Pinpoint the cell where the given text exists, returning its (X, Y) midpoint coordinate. 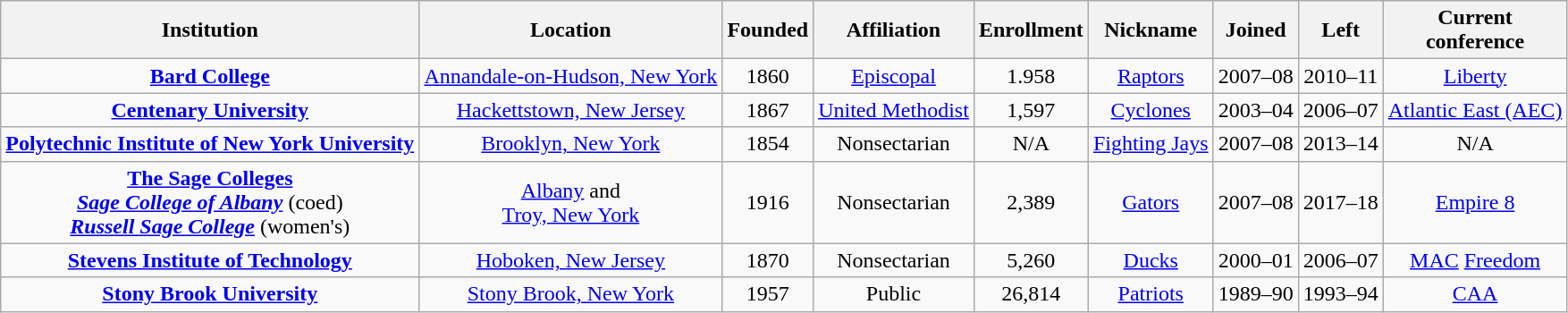
5,260 (1031, 260)
Patriots (1151, 294)
Bard College (210, 76)
Empire 8 (1475, 202)
Albany andTroy, New York (570, 202)
Fighting Jays (1151, 144)
United Methodist (894, 110)
Hackettstown, New Jersey (570, 110)
1854 (768, 144)
Affiliation (894, 30)
1.958 (1031, 76)
Public (894, 294)
1,597 (1031, 110)
Location (570, 30)
Left (1341, 30)
Liberty (1475, 76)
Brooklyn, New York (570, 144)
2010–11 (1341, 76)
Polytechnic Institute of New York University (210, 144)
The Sage CollegesSage College of Albany (coed)Russell Sage College (women's) (210, 202)
1870 (768, 260)
Cyclones (1151, 110)
2017–18 (1341, 202)
2013–14 (1341, 144)
2,389 (1031, 202)
1989–90 (1255, 294)
Centenary University (210, 110)
Stevens Institute of Technology (210, 260)
Stony Brook, New York (570, 294)
1957 (768, 294)
1916 (768, 202)
Gators (1151, 202)
2003–04 (1255, 110)
Annandale-on-Hudson, New York (570, 76)
Ducks (1151, 260)
Raptors (1151, 76)
Institution (210, 30)
Hoboken, New Jersey (570, 260)
CAA (1475, 294)
Atlantic East (AEC) (1475, 110)
1993–94 (1341, 294)
1867 (768, 110)
Currentconference (1475, 30)
26,814 (1031, 294)
Enrollment (1031, 30)
Founded (768, 30)
Episcopal (894, 76)
1860 (768, 76)
Joined (1255, 30)
Stony Brook University (210, 294)
Nickname (1151, 30)
MAC Freedom (1475, 260)
2000–01 (1255, 260)
